For the text-containing cell, return its midpoint in (x, y) coordinate format. 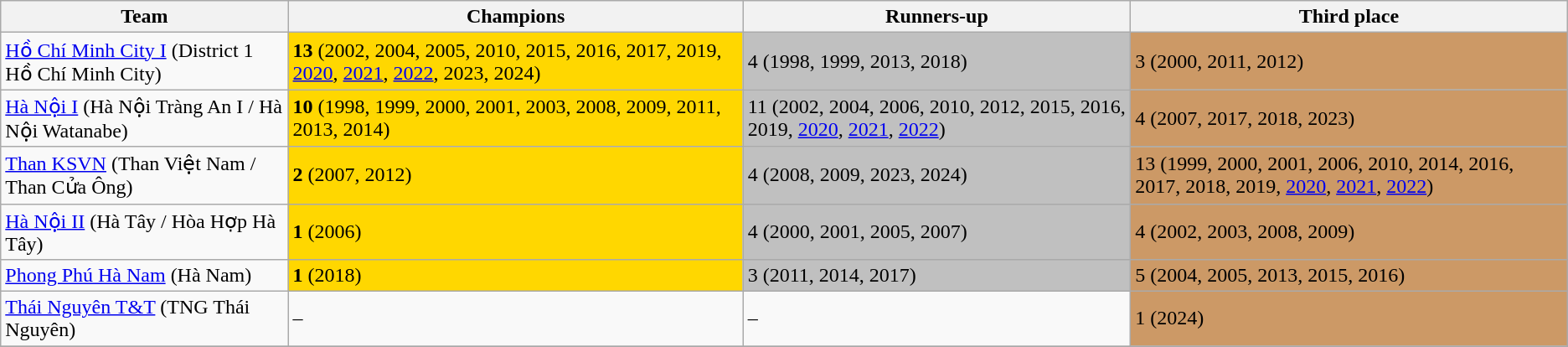
5 (2004, 2005, 2013, 2015, 2016) (1349, 276)
1 (2006) (516, 231)
13 (1999, 2000, 2001, 2006, 2010, 2014, 2016, 2017, 2018, 2019, 2020, 2021, 2022) (1349, 175)
3 (2000, 2011, 2012) (1349, 61)
4 (2008, 2009, 2023, 2024) (936, 175)
13 (2002, 2004, 2005, 2010, 2015, 2016, 2017, 2019, 2020, 2021, 2022, 2023, 2024) (516, 61)
4 (2000, 2001, 2005, 2007) (936, 231)
Champions (516, 17)
Hồ Chí Minh City I (District 1 Hồ Chí Minh City) (144, 61)
10 (1998, 1999, 2000, 2001, 2003, 2008, 2009, 2011, 2013, 2014) (516, 118)
Than KSVN (Than Việt Nam / Than Cửa Ông) (144, 175)
4 (2002, 2003, 2008, 2009) (1349, 231)
4 (1998, 1999, 2013, 2018) (936, 61)
1 (2024) (1349, 319)
Team (144, 17)
3 (2011, 2014, 2017) (936, 276)
2 (2007, 2012) (516, 175)
1 (2018) (516, 276)
Runners-up (936, 17)
Third place (1349, 17)
Thái Nguyên T&T (TNG Thái Nguyên) (144, 319)
Hà Nội II (Hà Tây / Hòa Hợp Hà Tây) (144, 231)
Phong Phú Hà Nam (Hà Nam) (144, 276)
11 (2002, 2004, 2006, 2010, 2012, 2015, 2016, 2019, 2020, 2021, 2022) (936, 118)
Hà Nội I (Hà Nội Tràng An I / Hà Nội Watanabe) (144, 118)
4 (2007, 2017, 2018, 2023) (1349, 118)
